From the cell containing the given text, extract its center point as (X, Y) coordinate. 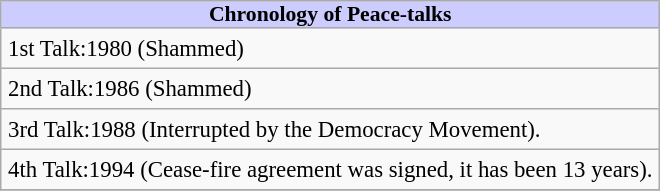
2nd Talk:1986 (Shammed) (330, 88)
Chronology of Peace-talks (330, 14)
1st Talk:1980 (Shammed) (330, 48)
4th Talk:1994 (Cease-fire agreement was signed, it has been 13 years). (330, 169)
3rd Talk:1988 (Interrupted by the Democracy Movement). (330, 129)
